From the cell containing the given text, extract its center point as (X, Y) coordinate. 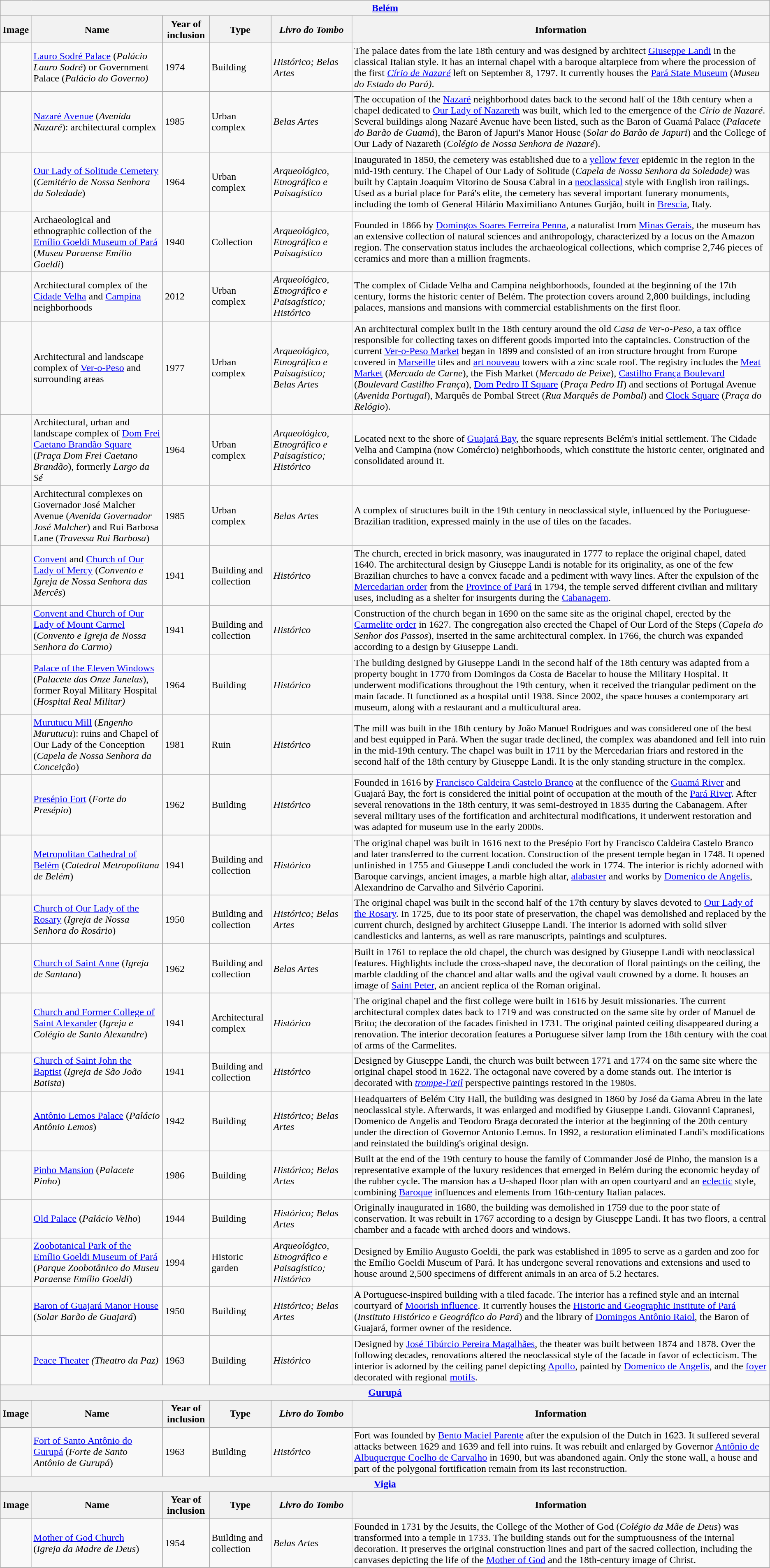
Our Lady of Solitude Cemetery (Cemitério de Nossa Senhora da Soledade) (97, 182)
Ruin (240, 745)
Arqueológico, Etnográfico e Paisagístico; Belas Artes (311, 368)
Church of Our Lady of the Rosary (Igreja de Nossa Senhora do Rosário) (97, 920)
Convent and Church of Our Lady of Mercy (Convento e Igreja de Nossa Senhora das Mercês) (97, 575)
Palace of the Eleven Windows (Palacete das Onze Janelas), former Royal Military Hospital (Hospital Real Militar) (97, 685)
1994 (186, 1262)
Gurupá (385, 1392)
1942 (186, 1121)
1986 (186, 1176)
Architectural and landscape complex of Ver-o-Peso and surrounding areas (97, 368)
1940 (186, 242)
Zoobotanical Park of the Emílio Goeldi Museum of Pará (Parque Zoobotânico do Museu Paraense Emílio Goeldi) (97, 1262)
Pinho Mansion (Palacete Pinho) (97, 1176)
Baron of Guajará Manor House (Solar Barão de Guajará) (97, 1311)
Old Palace (Palácio Velho) (97, 1219)
Vigia (385, 1484)
Architectural complexes on Governador José Malcher Avenue (Avenida Governador José Malcher) and Rui Barbosa Lane (Travessa Rui Barbosa) (97, 515)
1944 (186, 1219)
Church of Saint Anne (Igreja de Santana) (97, 968)
Antônio Lemos Palace (Palácio Antônio Lemos) (97, 1121)
Architectural complex of the Cidade Velha and Campina neighborhoods (97, 296)
Collection (240, 242)
Presépio Fort (Forte do Presépio) (97, 805)
Church of Saint John the Baptist (Igreja de São João Batista) (97, 1072)
Architectural, urban and landscape complex of Dom Frei Caetano Brandão Square (Praça Dom Frei Caetano Brandão), formerly Largo da Sé (97, 450)
Peace Theater (Theatro da Paz) (97, 1360)
Fort of Santo Antônio do Gurupá (Forte de Santo Antônio de Gurupá) (97, 1452)
Church and Former College of Saint Alexander (Igreja e Colégio de Santo Alexandre) (97, 1023)
2012 (186, 296)
1981 (186, 745)
Lauro Sodré Palace (Palácio Lauro Sodré) or Government Palace (Palácio do Governo) (97, 67)
1974 (186, 67)
1977 (186, 368)
Convent and Church of Our Lady of Mount Carmel (Convento e Igreja de Nossa Senhora do Carmo) (97, 630)
Murutucu Mill (Engenho Murutucu): ruins and Chapel of Our Lady of the Conception (Capela de Nossa Senhora da Conceição) (97, 745)
1954 (186, 1543)
Belém (385, 8)
Archaeological and ethnographic collection of the Emílio Goeldi Museum of Pará (Museu Paraense Emílio Goeldi) (97, 242)
Metropolitan Cathedral of Belém (Catedral Metropolitana de Belém) (97, 865)
Historic garden (240, 1262)
Mother of God Church(Igreja da Madre de Deus) (97, 1543)
Architectural complex (240, 1023)
Nazaré Avenue (Avenida Nazaré): architectural complex (97, 122)
